Find where the given text appears and provide that cell's center as (x, y) coordinate. 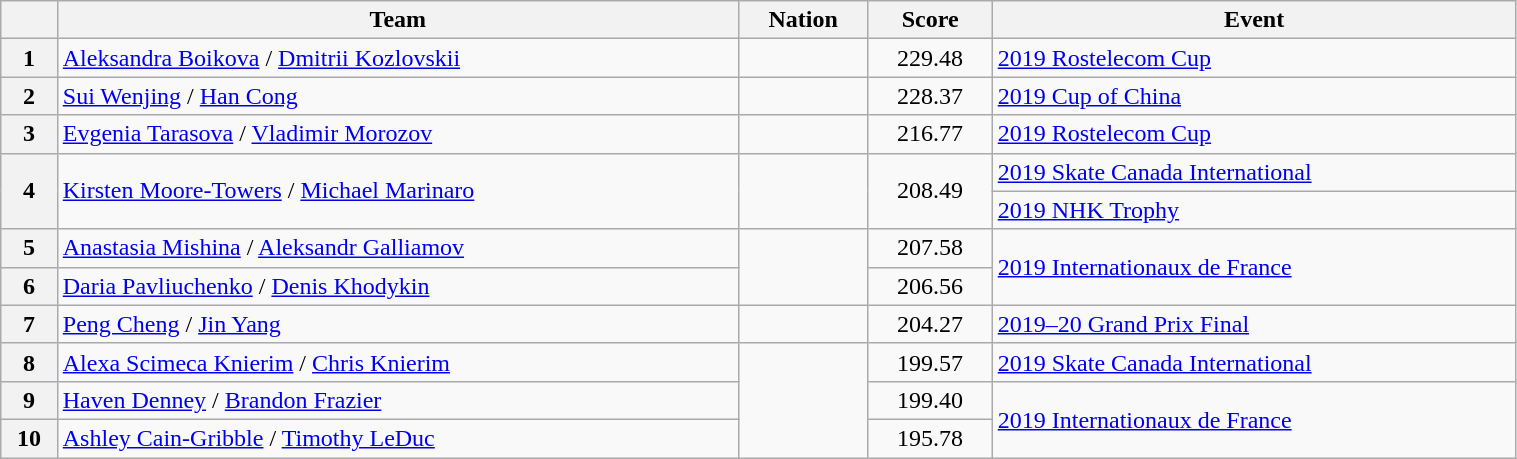
7 (30, 324)
195.78 (930, 438)
1 (30, 58)
8 (30, 362)
204.27 (930, 324)
Peng Cheng / Jin Yang (398, 324)
2019 Cup of China (1254, 96)
206.56 (930, 286)
208.49 (930, 191)
228.37 (930, 96)
Kirsten Moore-Towers / Michael Marinaro (398, 191)
207.58 (930, 248)
Score (930, 20)
Anastasia Mishina / Aleksandr Galliamov (398, 248)
Daria Pavliuchenko / Denis Khodykin (398, 286)
199.40 (930, 400)
Nation (803, 20)
2019–20 Grand Prix Final (1254, 324)
3 (30, 134)
2019 NHK Trophy (1254, 210)
9 (30, 400)
229.48 (930, 58)
Aleksandra Boikova / Dmitrii Kozlovskii (398, 58)
Alexa Scimeca Knierim / Chris Knierim (398, 362)
Haven Denney / Brandon Frazier (398, 400)
Sui Wenjing / Han Cong (398, 96)
10 (30, 438)
216.77 (930, 134)
6 (30, 286)
199.57 (930, 362)
5 (30, 248)
Team (398, 20)
4 (30, 191)
Ashley Cain-Gribble / Timothy LeDuc (398, 438)
Evgenia Tarasova / Vladimir Morozov (398, 134)
Event (1254, 20)
2 (30, 96)
